Locate the cell with the specified text and output its [X, Y] center coordinate. 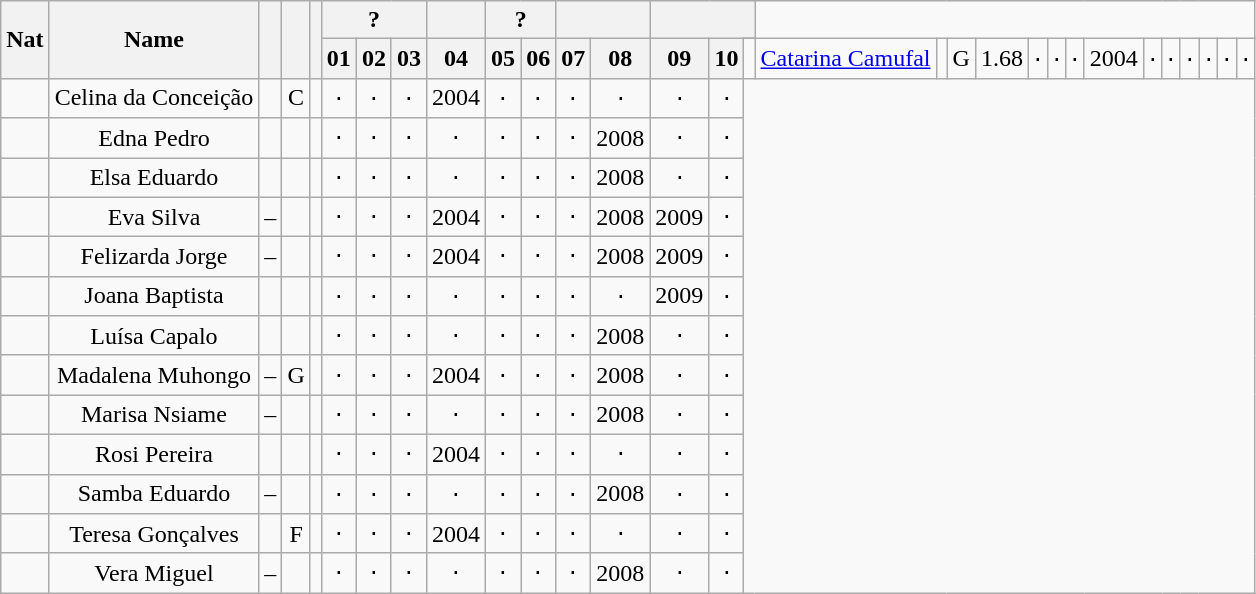
Catarina Camufal [846, 59]
09 [680, 59]
05 [504, 59]
Felizarda Jorge [154, 257]
Vera Miguel [154, 573]
06 [538, 59]
08 [620, 59]
Eva Silva [154, 217]
Samba Eduardo [154, 494]
03 [408, 59]
Madalena Muhongo [154, 375]
F [296, 534]
01 [338, 59]
Rosi Pereira [154, 454]
10 [726, 59]
02 [374, 59]
07 [574, 59]
C [296, 98]
04 [456, 59]
Nat [25, 40]
Teresa Gonçalves [154, 534]
Marisa Nsiame [154, 415]
Celina da Conceição [154, 98]
1.68 [1002, 59]
Elsa Eduardo [154, 178]
Luísa Capalo [154, 336]
Edna Pedro [154, 138]
Name [154, 40]
Joana Baptista [154, 296]
